For the text-containing cell, return its midpoint in (x, y) coordinate format. 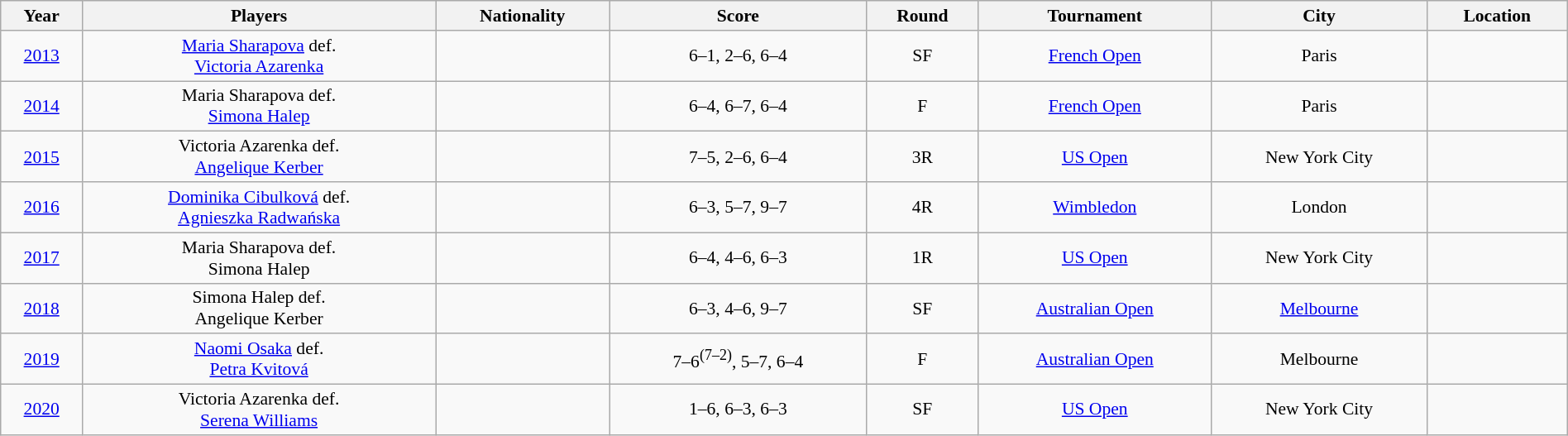
Tournament (1095, 16)
3R (923, 157)
2016 (41, 207)
2013 (41, 56)
2014 (41, 106)
4R (923, 207)
2017 (41, 258)
Maria Sharapova def. Victoria Azarenka (260, 56)
City (1319, 16)
Simona Halep def. Angelique Kerber (260, 308)
Year (41, 16)
2019 (41, 359)
Victoria Azarenka def. Serena Williams (260, 410)
Score (738, 16)
Location (1497, 16)
London (1319, 207)
2018 (41, 308)
6–3, 5–7, 9–7 (738, 207)
Dominika Cibulková def. Agnieszka Radwańska (260, 207)
Naomi Osaka def. Petra Kvitová (260, 359)
Wimbledon (1095, 207)
6–3, 4–6, 9–7 (738, 308)
2015 (41, 157)
1R (923, 258)
Round (923, 16)
6–4, 4–6, 6–3 (738, 258)
7–6(7–2), 5–7, 6–4 (738, 359)
Nationality (523, 16)
2020 (41, 410)
Players (260, 16)
6–4, 6–7, 6–4 (738, 106)
1–6, 6–3, 6–3 (738, 410)
6–1, 2–6, 6–4 (738, 56)
7–5, 2–6, 6–4 (738, 157)
Victoria Azarenka def. Angelique Kerber (260, 157)
